Search for the cell housing the specified text and yield its (X, Y) center coordinate. 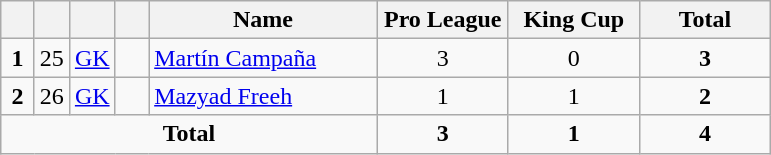
26 (52, 96)
Martín Campaña (264, 58)
4 (704, 134)
King Cup (574, 20)
25 (52, 58)
0 (574, 58)
Name (264, 20)
Pro League (442, 20)
Mazyad Freeh (264, 96)
